For the text-containing cell, return its midpoint in [X, Y] coordinate format. 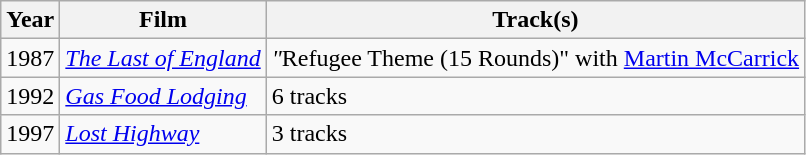
3 tracks [535, 134]
"Refugee Theme (15 Rounds)" with Martin McCarrick [535, 58]
1987 [30, 58]
Lost Highway [163, 134]
Film [163, 20]
6 tracks [535, 96]
Gas Food Lodging [163, 96]
Track(s) [535, 20]
1997 [30, 134]
1992 [30, 96]
Year [30, 20]
The Last of England [163, 58]
